Locate the cell with the specified text and output its [x, y] center coordinate. 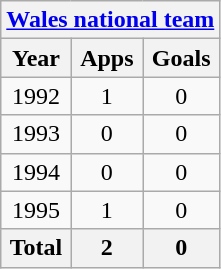
1992 [36, 96]
2 [106, 248]
Goals [180, 58]
1993 [36, 134]
Apps [106, 58]
1994 [36, 172]
Wales national team [110, 20]
Year [36, 58]
1995 [36, 210]
Total [36, 248]
